Capture the cell that displays the provided text and extract its (X, Y) central coordinate. 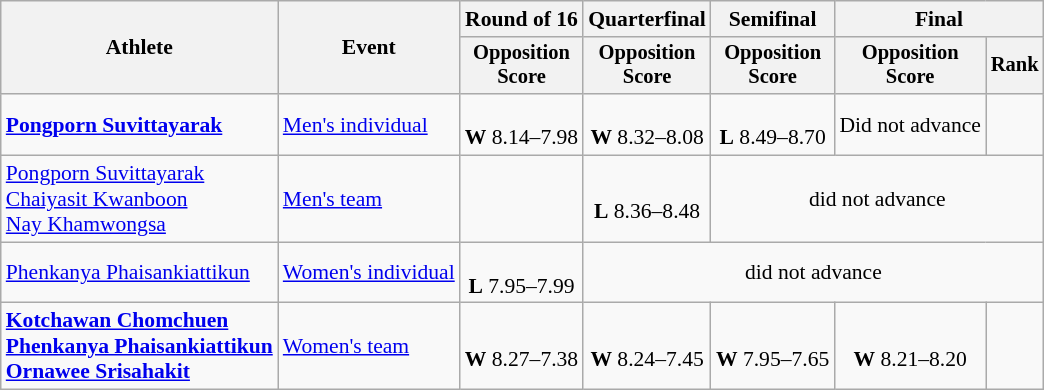
L 8.49–8.70 (772, 124)
Pongporn Suvittayarak (140, 124)
Rank (1015, 66)
Semifinal (772, 19)
Final (938, 19)
Event (369, 48)
Phenkanya Phaisankiattikun (140, 272)
Round of 16 (522, 19)
W 7.95–7.65 (772, 346)
Did not advance (910, 124)
W 8.21–8.20 (910, 346)
Women's individual (369, 272)
Pongporn SuvittayarakChaiyasit KwanboonNay Khamwongsa (140, 200)
Athlete (140, 48)
L 7.95–7.99 (522, 272)
Quarterfinal (647, 19)
Men's team (369, 200)
W 8.27–7.38 (522, 346)
Kotchawan ChomchuenPhenkanya PhaisankiattikunOrnawee Srisahakit (140, 346)
W 8.32–8.08 (647, 124)
Women's team (369, 346)
W 8.24–7.45 (647, 346)
W 8.14–7.98 (522, 124)
Men's individual (369, 124)
L 8.36–8.48 (647, 200)
